Return the [X, Y] coordinate for the center point of the cell that contains the specified text.  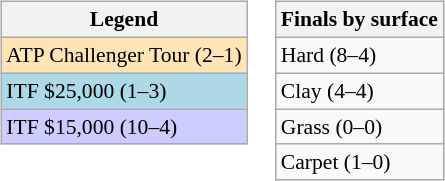
Carpet (1–0) [360, 162]
Hard (8–4) [360, 55]
Grass (0–0) [360, 127]
ATP Challenger Tour (2–1) [124, 55]
Legend [124, 20]
Finals by surface [360, 20]
ITF $15,000 (10–4) [124, 127]
ITF $25,000 (1–3) [124, 91]
Clay (4–4) [360, 91]
